Capture the cell that displays the provided text and extract its (x, y) central coordinate. 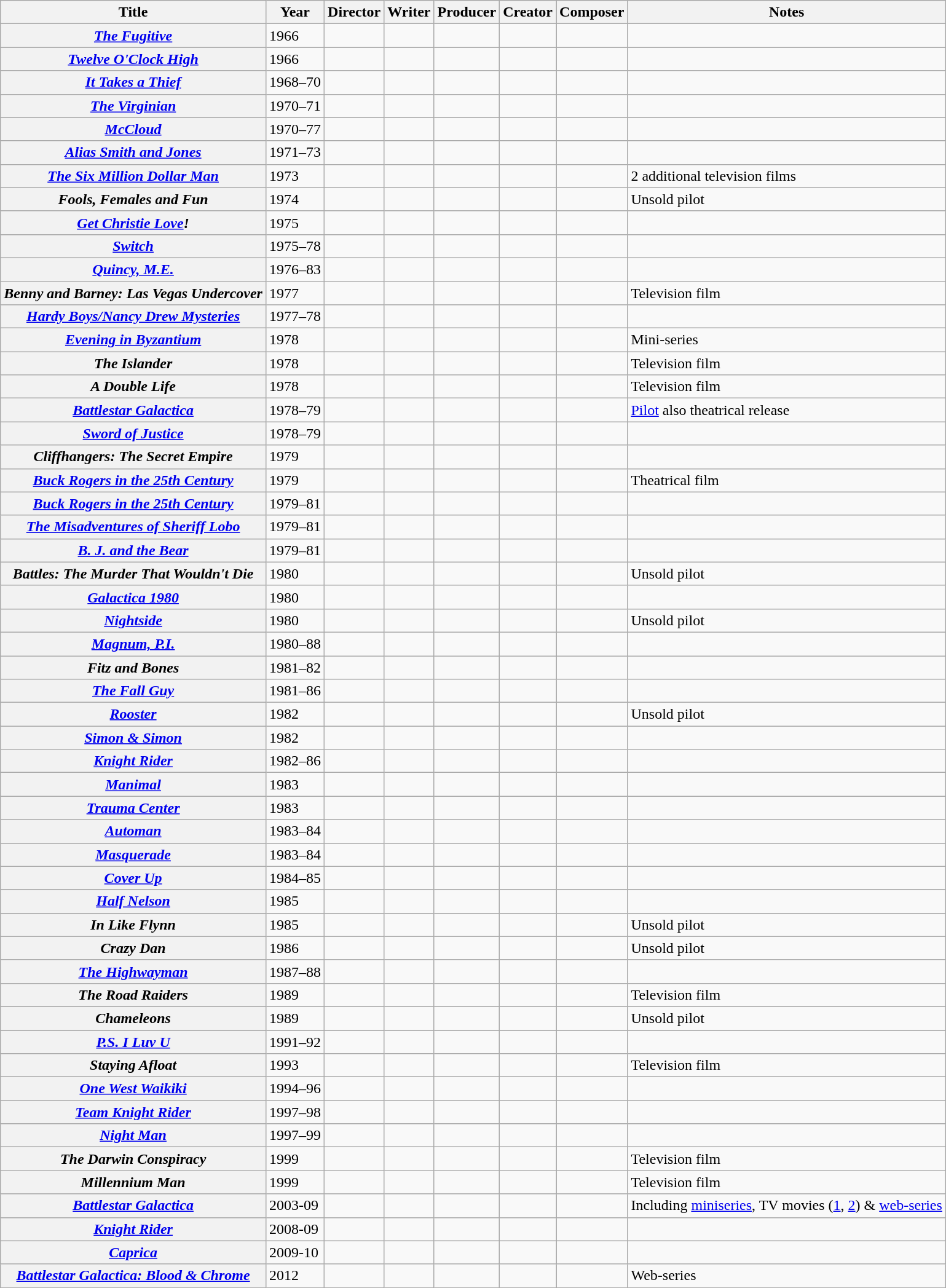
Get Christie Love! (133, 223)
1968–70 (295, 82)
Nightside (133, 620)
1977 (295, 293)
1997–99 (295, 1136)
1991–92 (295, 1042)
Fitz and Bones (133, 667)
Battles: The Murder That Wouldn't Die (133, 574)
Night Man (133, 1136)
1975–78 (295, 246)
Caprica (133, 1252)
Switch (133, 246)
2 additional television films (787, 176)
Evening in Byzantium (133, 340)
It Takes a Thief (133, 82)
The Misadventures of Sheriff Lobo (133, 527)
A Double Life (133, 387)
The Highwayman (133, 971)
1993 (295, 1065)
Masquerade (133, 855)
1997–98 (295, 1112)
The Darwin Conspiracy (133, 1159)
Alias Smith and Jones (133, 152)
1976–83 (295, 269)
Hardy Boys/Nancy Drew Mysteries (133, 317)
Year (295, 12)
Pilot also theatrical release (787, 410)
Theatrical film (787, 480)
1970–77 (295, 129)
Mini-series (787, 340)
Producer (467, 12)
Twelve O'Clock High (133, 59)
Manimal (133, 784)
Director (354, 12)
Benny and Barney: Las Vegas Undercover (133, 293)
1973 (295, 176)
Half Nelson (133, 901)
1987–88 (295, 971)
Simon & Simon (133, 738)
B. J. and the Bear (133, 550)
1980–88 (295, 644)
Web-series (787, 1276)
Galactica 1980 (133, 597)
Team Knight Rider (133, 1112)
Cliffhangers: The Secret Empire (133, 457)
The Fall Guy (133, 691)
1981–86 (295, 691)
1982–86 (295, 761)
1970–71 (295, 106)
1986 (295, 948)
Chameleons (133, 1018)
2012 (295, 1276)
The Fugitive (133, 36)
Magnum, P.I. (133, 644)
Cover Up (133, 878)
1984–85 (295, 878)
Composer (592, 12)
In Like Flynn (133, 925)
1981–82 (295, 667)
1971–73 (295, 152)
Rooster (133, 714)
Crazy Dan (133, 948)
P.S. I Luv U (133, 1042)
Title (133, 12)
1975 (295, 223)
1994–96 (295, 1089)
Battlestar Galactica: Blood & Chrome (133, 1276)
Sword of Justice (133, 433)
Staying Afloat (133, 1065)
McCloud (133, 129)
One West Waikiki (133, 1089)
Creator (528, 12)
The Islander (133, 363)
The Six Million Dollar Man (133, 176)
Millennium Man (133, 1182)
The Road Raiders (133, 995)
Quincy, M.E. (133, 269)
2009-10 (295, 1252)
Writer (409, 12)
1974 (295, 199)
The Virginian (133, 106)
Fools, Females and Fun (133, 199)
Trauma Center (133, 808)
Notes (787, 12)
2008-09 (295, 1229)
Including miniseries, TV movies (1, 2) & web-series (787, 1206)
1977–78 (295, 317)
2003-09 (295, 1206)
Automan (133, 831)
